Determine the (X, Y) coordinate at the center of the cell enclosing the given text.  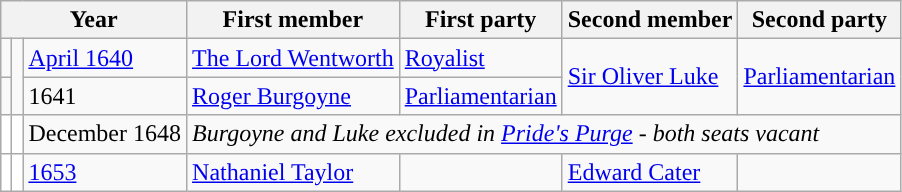
Second member (650, 20)
Roger Burgoyne (294, 96)
First member (294, 20)
1641 (105, 96)
Edward Cater (650, 172)
Sir Oliver Luke (650, 77)
December 1648 (105, 134)
Year (94, 20)
First party (480, 20)
1653 (105, 172)
Burgoyne and Luke excluded in Pride's Purge - both seats vacant (544, 134)
Nathaniel Taylor (294, 172)
Second party (820, 20)
The Lord Wentworth (294, 58)
Royalist (480, 58)
April 1640 (105, 58)
